Capture the cell that displays the provided text and extract its (X, Y) central coordinate. 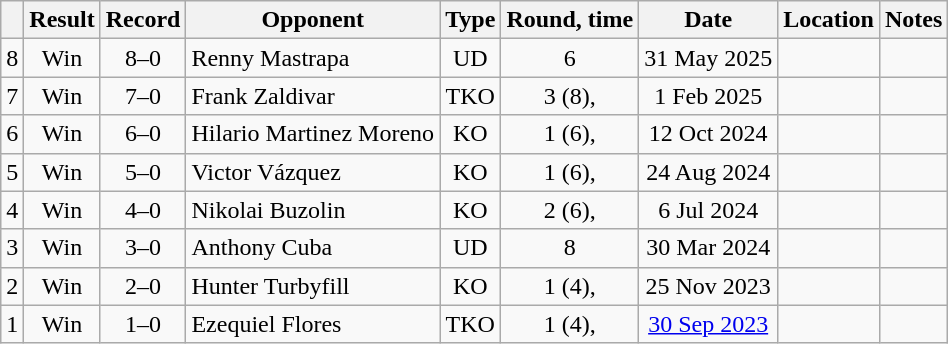
Round, time (570, 20)
Type (470, 20)
Notes (913, 20)
6–0 (143, 134)
25 Nov 2023 (708, 286)
Hunter Turbyfill (313, 286)
6 Jul 2024 (708, 210)
12 Oct 2024 (708, 134)
Location (829, 20)
30 Mar 2024 (708, 248)
3 (12, 248)
24 Aug 2024 (708, 172)
7–0 (143, 96)
3 (8), (570, 96)
31 May 2025 (708, 58)
5 (12, 172)
Anthony Cuba (313, 248)
Frank Zaldivar (313, 96)
30 Sep 2023 (708, 324)
4–0 (143, 210)
3–0 (143, 248)
2 (12, 286)
Opponent (313, 20)
7 (12, 96)
1 (12, 324)
Record (143, 20)
5–0 (143, 172)
Ezequiel Flores (313, 324)
Hilario Martinez Moreno (313, 134)
8–0 (143, 58)
2–0 (143, 286)
1 Feb 2025 (708, 96)
Nikolai Buzolin (313, 210)
4 (12, 210)
1–0 (143, 324)
Date (708, 20)
Renny Mastrapa (313, 58)
Result (62, 20)
2 (6), (570, 210)
Victor Vázquez (313, 172)
